Return the (x, y) coordinate for the center point of the cell that contains the specified text.  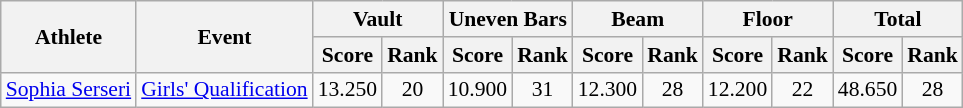
31 (542, 90)
Uneven Bars (508, 19)
12.200 (738, 90)
12.300 (608, 90)
Event (224, 36)
20 (412, 90)
Girls' Qualification (224, 90)
10.900 (478, 90)
22 (802, 90)
Total (898, 19)
13.250 (348, 90)
Vault (378, 19)
Floor (768, 19)
Beam (638, 19)
Athlete (68, 36)
48.650 (868, 90)
Sophia Serseri (68, 90)
